Detect which cell encompasses the target text, then output its (X, Y) center coordinate. 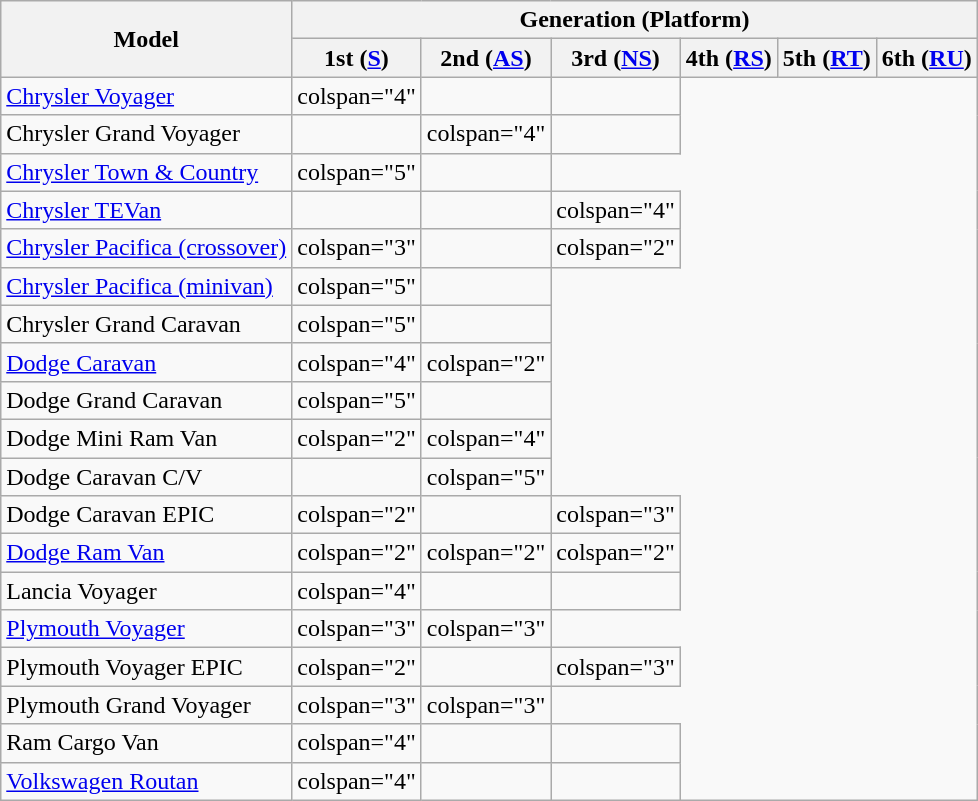
Volkswagen Routan (146, 781)
Chrysler Grand Voyager (146, 134)
Lancia Voyager (146, 591)
Dodge Caravan EPIC (146, 515)
4th (RS) (728, 58)
2nd (AS) (486, 58)
Plymouth Grand Voyager (146, 705)
Chrysler Pacifica (minivan) (146, 286)
Dodge Caravan (146, 362)
Ram Cargo Van (146, 743)
1st (S) (357, 58)
3rd (NS) (616, 58)
Chrysler Town & Country (146, 172)
Chrysler TEVan (146, 210)
Model (146, 39)
Dodge Caravan C/V (146, 477)
Generation (Platform) (635, 20)
5th (RT) (826, 58)
Plymouth Voyager EPIC (146, 667)
6th (RU) (926, 58)
Dodge Ram Van (146, 553)
Chrysler Pacifica (crossover) (146, 248)
Dodge Mini Ram Van (146, 438)
Chrysler Voyager (146, 96)
Chrysler Grand Caravan (146, 324)
Dodge Grand Caravan (146, 400)
Plymouth Voyager (146, 629)
